Identify which cell holds the provided text, then report its [X, Y] central coordinate. 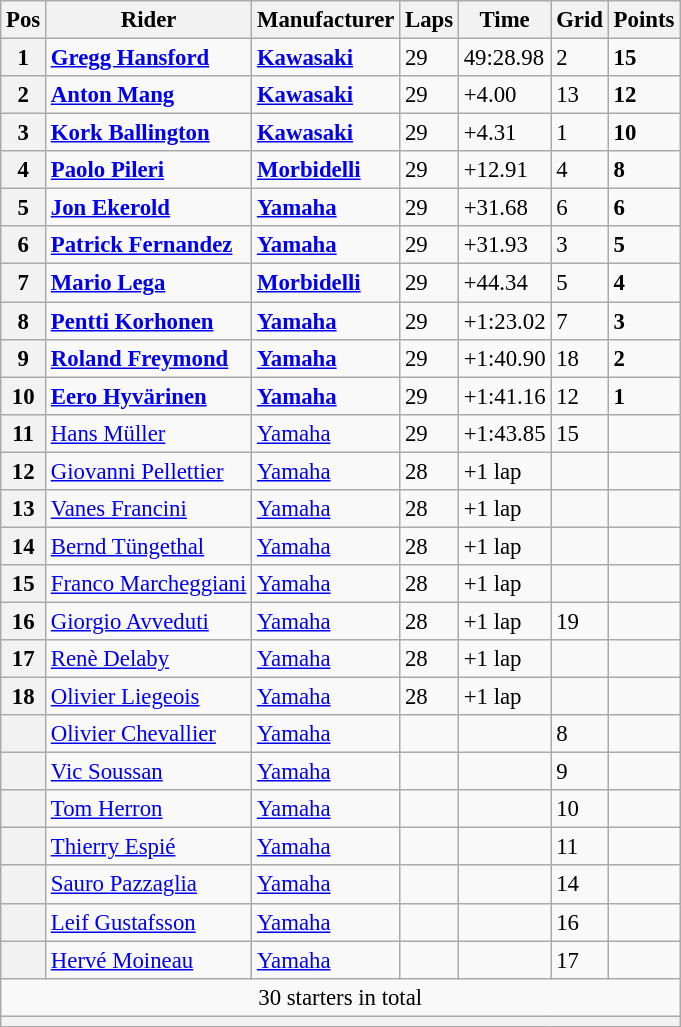
Roland Freymond [149, 358]
Manufacturer [326, 20]
Jon Ekerold [149, 208]
+1:41.16 [504, 396]
Olivier Liegeois [149, 697]
Vic Soussan [149, 772]
Tom Herron [149, 809]
+1:23.02 [504, 321]
Vanes Francini [149, 509]
Pos [24, 20]
Anton Mang [149, 95]
Pentti Korhonen [149, 321]
Olivier Chevallier [149, 734]
+4.00 [504, 95]
+31.68 [504, 208]
Time [504, 20]
+1:40.90 [504, 358]
Eero Hyvärinen [149, 396]
49:28.98 [504, 58]
Gregg Hansford [149, 58]
+44.34 [504, 283]
Mario Lega [149, 283]
+31.93 [504, 245]
Bernd Tüngethal [149, 546]
Sauro Pazzaglia [149, 885]
Giorgio Avveduti [149, 621]
+1:43.85 [504, 433]
Points [644, 20]
Paolo Pileri [149, 170]
Kork Ballington [149, 133]
30 starters in total [340, 997]
Renè Delaby [149, 659]
+4.31 [504, 133]
Patrick Fernandez [149, 245]
Rider [149, 20]
Hans Müller [149, 433]
Leif Gustafsson [149, 922]
+12.91 [504, 170]
Giovanni Pellettier [149, 471]
Franco Marcheggiani [149, 584]
Thierry Espié [149, 847]
19 [580, 621]
Grid [580, 20]
Laps [430, 20]
Hervé Moineau [149, 960]
